Find where the given text appears and provide that cell's center as (X, Y) coordinate. 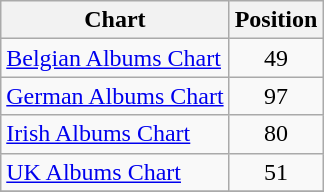
UK Albums Chart (115, 172)
49 (276, 58)
97 (276, 96)
Chart (115, 20)
Irish Albums Chart (115, 134)
German Albums Chart (115, 96)
51 (276, 172)
Belgian Albums Chart (115, 58)
Position (276, 20)
80 (276, 134)
